Locate the cell with the specified text and output its (x, y) center coordinate. 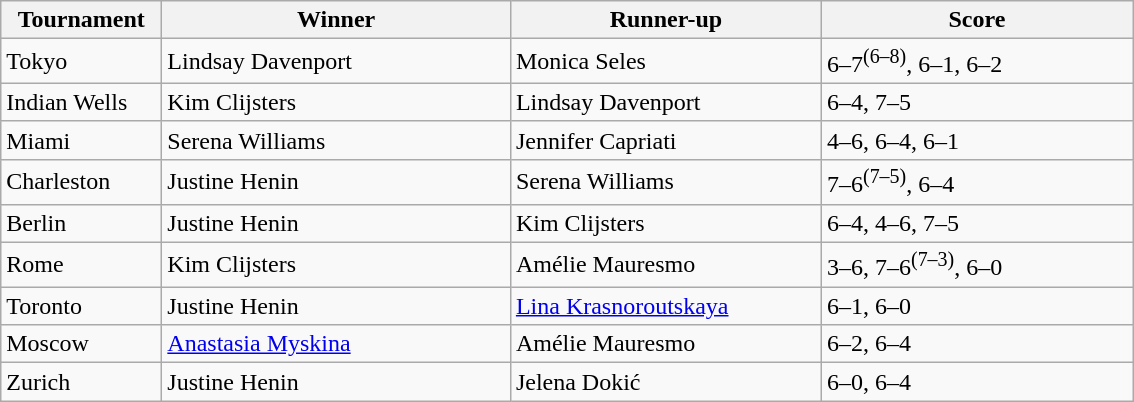
Zurich (82, 382)
Runner-up (666, 20)
6–0, 6–4 (976, 382)
Tokyo (82, 62)
6–1, 6–0 (976, 306)
Jelena Dokić (666, 382)
Lina Krasnoroutskaya (666, 306)
6–7(6–8), 6–1, 6–2 (976, 62)
6–2, 6–4 (976, 344)
4–6, 6–4, 6–1 (976, 140)
Score (976, 20)
3–6, 7–6(7–3), 6–0 (976, 264)
Rome (82, 264)
Berlin (82, 223)
Jennifer Capriati (666, 140)
Tournament (82, 20)
Monica Seles (666, 62)
Winner (336, 20)
6–4, 7–5 (976, 102)
Toronto (82, 306)
6–4, 4–6, 7–5 (976, 223)
Moscow (82, 344)
Indian Wells (82, 102)
Charleston (82, 182)
Miami (82, 140)
Anastasia Myskina (336, 344)
7–6(7–5), 6–4 (976, 182)
